Pinpoint the cell where the given text exists, returning its (x, y) midpoint coordinate. 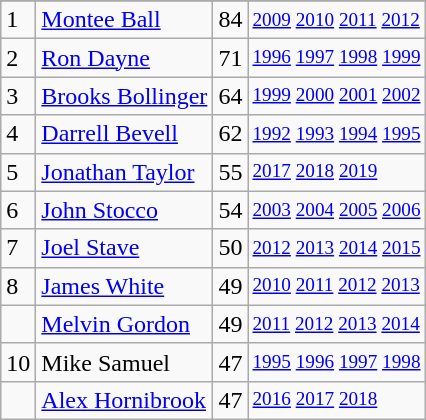
8 (18, 286)
10 (18, 362)
4 (18, 134)
62 (230, 134)
1992 1993 1994 1995 (336, 134)
6 (18, 210)
7 (18, 248)
50 (230, 248)
Jonathan Taylor (124, 172)
54 (230, 210)
Darrell Bevell (124, 134)
71 (230, 58)
2016 2017 2018 (336, 400)
2017 2018 2019 (336, 172)
64 (230, 96)
1995 1996 1997 1998 (336, 362)
James White (124, 286)
Mike Samuel (124, 362)
5 (18, 172)
84 (230, 20)
Joel Stave (124, 248)
Melvin Gordon (124, 324)
1996 1997 1998 1999 (336, 58)
55 (230, 172)
2003 2004 2005 2006 (336, 210)
John Stocco (124, 210)
Alex Hornibrook (124, 400)
Brooks Bollinger (124, 96)
3 (18, 96)
2011 2012 2013 2014 (336, 324)
2009 2010 2011 2012 (336, 20)
2012 2013 2014 2015 (336, 248)
1 (18, 20)
1999 2000 2001 2002 (336, 96)
2 (18, 58)
Montee Ball (124, 20)
2010 2011 2012 2013 (336, 286)
Ron Dayne (124, 58)
